Detect which cell encompasses the target text, then output its (x, y) center coordinate. 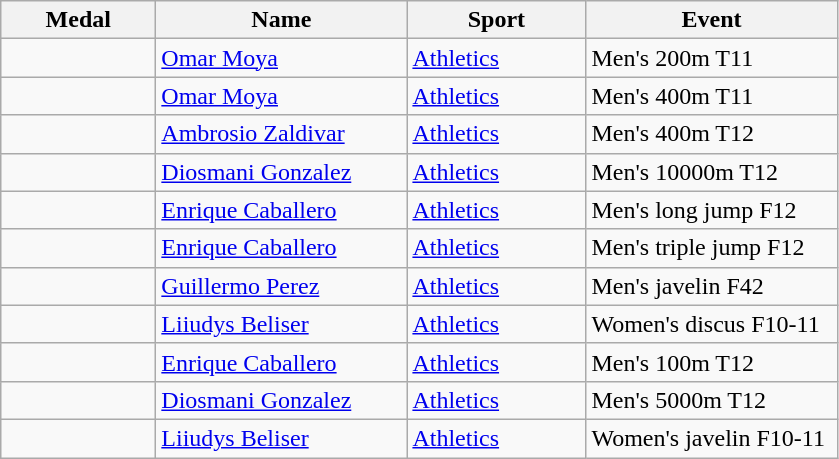
Men's 400m T11 (712, 96)
Men's 100m T12 (712, 362)
Men's 200m T11 (712, 58)
Guillermo Perez (282, 286)
Women's discus F10-11 (712, 324)
Men's 400m T12 (712, 134)
Men's triple jump F12 (712, 248)
Men's long jump F12 (712, 210)
Sport (496, 20)
Ambrosio Zaldivar (282, 134)
Medal (78, 20)
Women's javelin F10-11 (712, 438)
Men's javelin F42 (712, 286)
Event (712, 20)
Men's 10000m T12 (712, 172)
Name (282, 20)
Men's 5000m T12 (712, 400)
